Return [x, y] of the center of cell containing provided text 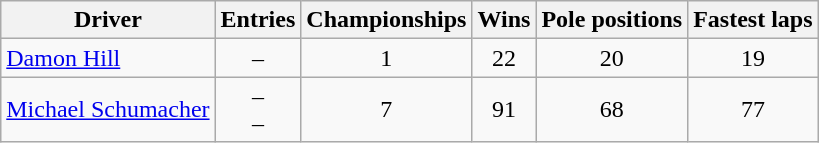
Michael Schumacher [108, 110]
Driver [108, 20]
Entries [258, 20]
91 [504, 110]
Championships [386, 20]
Pole positions [612, 20]
– [258, 58]
22 [504, 58]
–– [258, 110]
20 [612, 58]
Wins [504, 20]
77 [753, 110]
7 [386, 110]
1 [386, 58]
Fastest laps [753, 20]
68 [612, 110]
Damon Hill [108, 58]
19 [753, 58]
